For the text-containing cell, return its midpoint in (x, y) coordinate format. 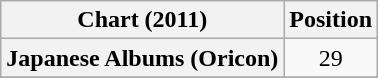
Position (331, 20)
29 (331, 58)
Japanese Albums (Oricon) (142, 58)
Chart (2011) (142, 20)
